Pinpoint the cell where the given text exists, returning its [x, y] midpoint coordinate. 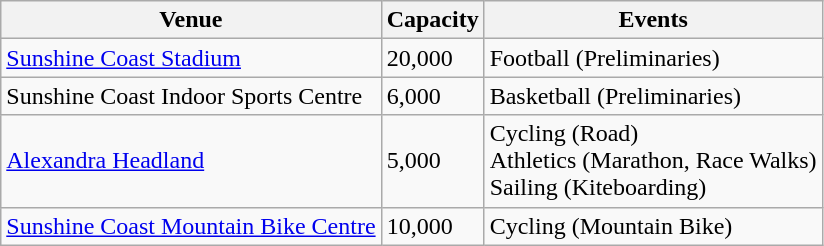
Capacity [432, 20]
Sunshine Coast Stadium [191, 58]
Alexandra Headland [191, 161]
10,000 [432, 226]
6,000 [432, 96]
Cycling (Mountain Bike) [653, 226]
Venue [191, 20]
Cycling (Road)Athletics (Marathon, Race Walks)Sailing (Kiteboarding) [653, 161]
Football (Preliminaries) [653, 58]
20,000 [432, 58]
Events [653, 20]
Basketball (Preliminaries) [653, 96]
5,000 [432, 161]
Sunshine Coast Indoor Sports Centre [191, 96]
Sunshine Coast Mountain Bike Centre [191, 226]
